Search for the cell housing the specified text and yield its (X, Y) center coordinate. 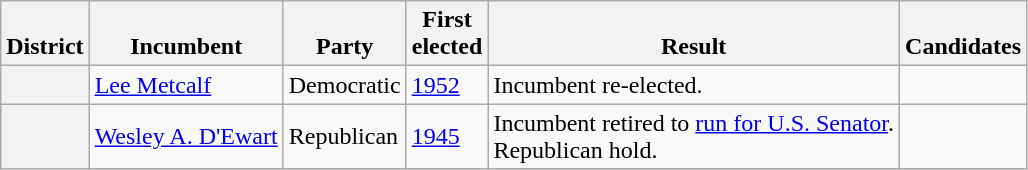
Candidates (964, 34)
Result (694, 34)
District (45, 34)
Incumbent (186, 34)
Wesley A. D'Ewart (186, 136)
Republican (344, 136)
Incumbent re-elected. (694, 85)
1952 (447, 85)
1945 (447, 136)
Incumbent retired to run for U.S. Senator.Republican hold. (694, 136)
Party (344, 34)
Lee Metcalf (186, 85)
Democratic (344, 85)
Firstelected (447, 34)
